Output the [X, Y] coordinate of the center of the cell containing the given text.  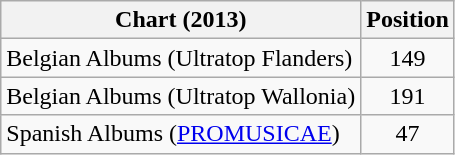
Belgian Albums (Ultratop Flanders) [181, 58]
Position [408, 20]
149 [408, 58]
191 [408, 96]
Spanish Albums (PROMUSICAE) [181, 134]
47 [408, 134]
Belgian Albums (Ultratop Wallonia) [181, 96]
Chart (2013) [181, 20]
